Locate the cell with the specified text and output its [x, y] center coordinate. 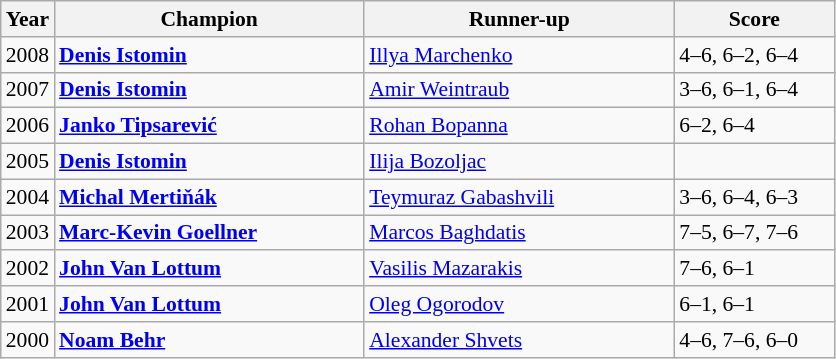
Alexander Shvets [519, 340]
Michal Mertiňák [209, 197]
4–6, 7–6, 6–0 [754, 340]
Champion [209, 19]
Runner-up [519, 19]
Ilija Bozoljac [519, 162]
Year [28, 19]
3–6, 6–1, 6–4 [754, 90]
Amir Weintraub [519, 90]
7–6, 6–1 [754, 269]
Score [754, 19]
2008 [28, 55]
Rohan Bopanna [519, 126]
Marc-Kevin Goellner [209, 233]
Vasilis Mazarakis [519, 269]
2002 [28, 269]
2007 [28, 90]
6–2, 6–4 [754, 126]
2006 [28, 126]
Noam Behr [209, 340]
Oleg Ogorodov [519, 304]
2000 [28, 340]
Teymuraz Gabashvili [519, 197]
2003 [28, 233]
2005 [28, 162]
2001 [28, 304]
6–1, 6–1 [754, 304]
Janko Tipsarević [209, 126]
Marcos Baghdatis [519, 233]
7–5, 6–7, 7–6 [754, 233]
4–6, 6–2, 6–4 [754, 55]
3–6, 6–4, 6–3 [754, 197]
Illya Marchenko [519, 55]
2004 [28, 197]
